Detect which cell encompasses the target text, then output its (x, y) center coordinate. 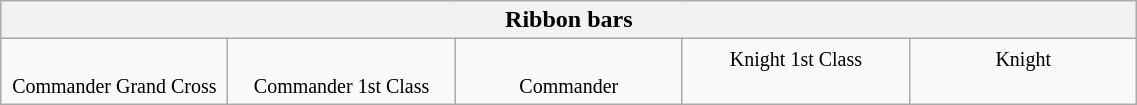
Commander (568, 72)
Ribbon bars (569, 20)
Commander Grand Cross (114, 72)
Knight 1st Class (796, 72)
Commander 1st Class (342, 72)
Knight (1024, 72)
